Search for the cell housing the specified text and yield its (X, Y) center coordinate. 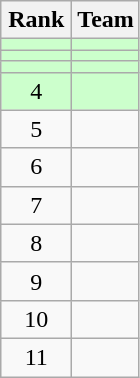
5 (36, 129)
6 (36, 167)
10 (36, 319)
Team (106, 20)
7 (36, 205)
4 (36, 91)
8 (36, 243)
11 (36, 357)
Rank (36, 20)
9 (36, 281)
